For the text-containing cell, return its midpoint in (x, y) coordinate format. 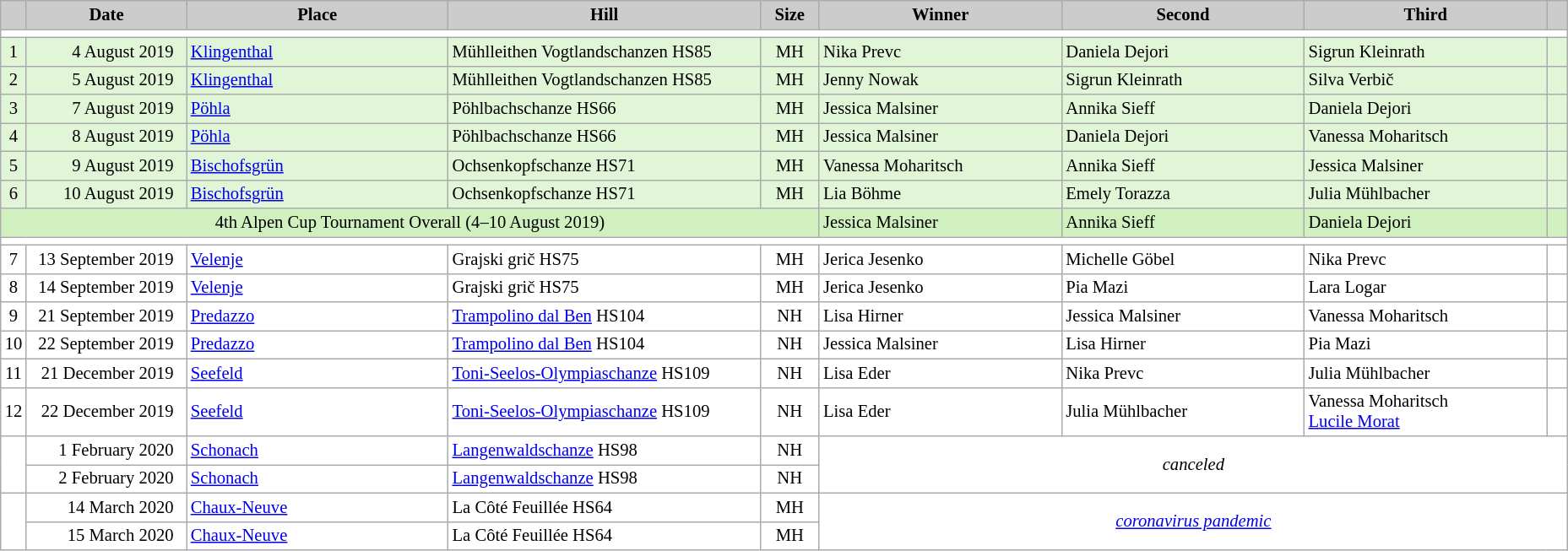
Jenny Nowak (941, 80)
Lia Böhme (941, 194)
14 September 2019 (106, 288)
4 (14, 137)
14 March 2020 (106, 507)
11 (14, 373)
Third (1425, 14)
5 (14, 165)
4th Alpen Cup Tournament Overall (4–10 August 2019) (410, 222)
10 August 2019 (106, 194)
Vanessa Moharitsch Lucile Morat (1425, 412)
12 (14, 412)
Hill (605, 14)
Emely Torazza (1182, 194)
7 August 2019 (106, 109)
2 (14, 80)
1 (14, 51)
Size (789, 14)
4 August 2019 (106, 51)
9 (14, 316)
coronavirus pandemic (1193, 521)
15 March 2020 (106, 536)
6 (14, 194)
7 (14, 259)
21 September 2019 (106, 316)
Winner (941, 14)
Date (106, 14)
9 August 2019 (106, 165)
22 December 2019 (106, 412)
Second (1182, 14)
8 (14, 288)
13 September 2019 (106, 259)
Lara Logar (1425, 288)
5 August 2019 (106, 80)
2 February 2020 (106, 478)
3 (14, 109)
Place (317, 14)
22 September 2019 (106, 344)
8 August 2019 (106, 137)
1 February 2020 (106, 450)
21 December 2019 (106, 373)
canceled (1193, 464)
Silva Verbič (1425, 80)
Michelle Göbel (1182, 259)
10 (14, 344)
